Return the (x, y) coordinate for the center point of the cell that contains the specified text.  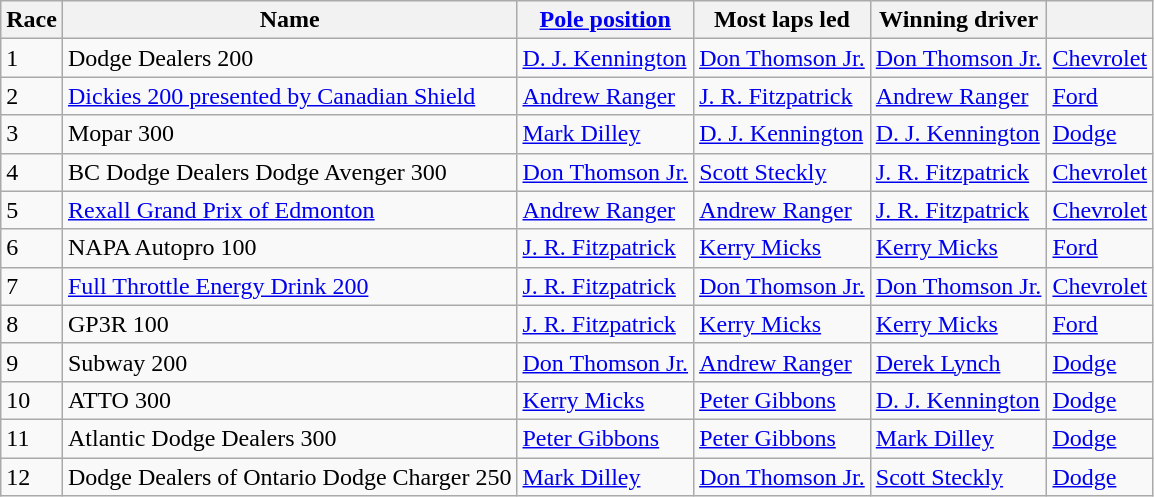
Mopar 300 (289, 134)
12 (32, 477)
8 (32, 324)
1 (32, 58)
Derek Lynch (958, 362)
BC Dodge Dealers Dodge Avenger 300 (289, 172)
Dodge Dealers 200 (289, 58)
2 (32, 96)
Rexall Grand Prix of Edmonton (289, 210)
Winning driver (958, 20)
9 (32, 362)
Dodge Dealers of Ontario Dodge Charger 250 (289, 477)
Most laps led (782, 20)
NAPA Autopro 100 (289, 248)
Dickies 200 presented by Canadian Shield (289, 96)
3 (32, 134)
6 (32, 248)
10 (32, 400)
5 (32, 210)
Pole position (606, 20)
7 (32, 286)
Subway 200 (289, 362)
Full Throttle Energy Drink 200 (289, 286)
GP3R 100 (289, 324)
4 (32, 172)
Name (289, 20)
11 (32, 438)
ATTO 300 (289, 400)
Atlantic Dodge Dealers 300 (289, 438)
Race (32, 20)
